From the cell containing the given text, extract its center point as [x, y] coordinate. 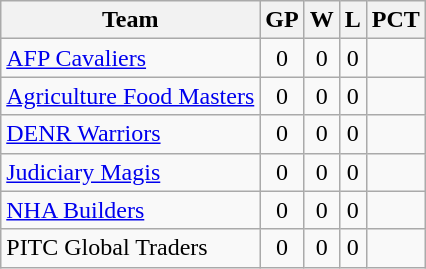
L [352, 20]
PITC Global Traders [130, 248]
W [322, 20]
Agriculture Food Masters [130, 96]
Team [130, 20]
Judiciary Magis [130, 172]
NHA Builders [130, 210]
GP [282, 20]
DENR Warriors [130, 134]
PCT [396, 20]
AFP Cavaliers [130, 58]
